Find where the given text appears and provide that cell's center as (X, Y) coordinate. 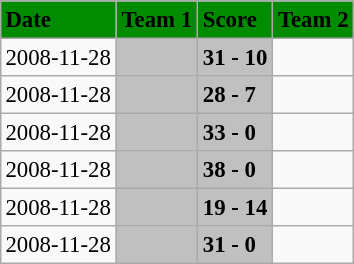
Team 2 (314, 20)
28 - 7 (234, 95)
31 - 0 (234, 245)
38 - 0 (234, 170)
Date (58, 20)
31 - 10 (234, 57)
19 - 14 (234, 208)
Score (234, 20)
33 - 0 (234, 133)
Team 1 (156, 20)
